Extract the (X, Y) coordinate from the center of the cell holding the provided text.  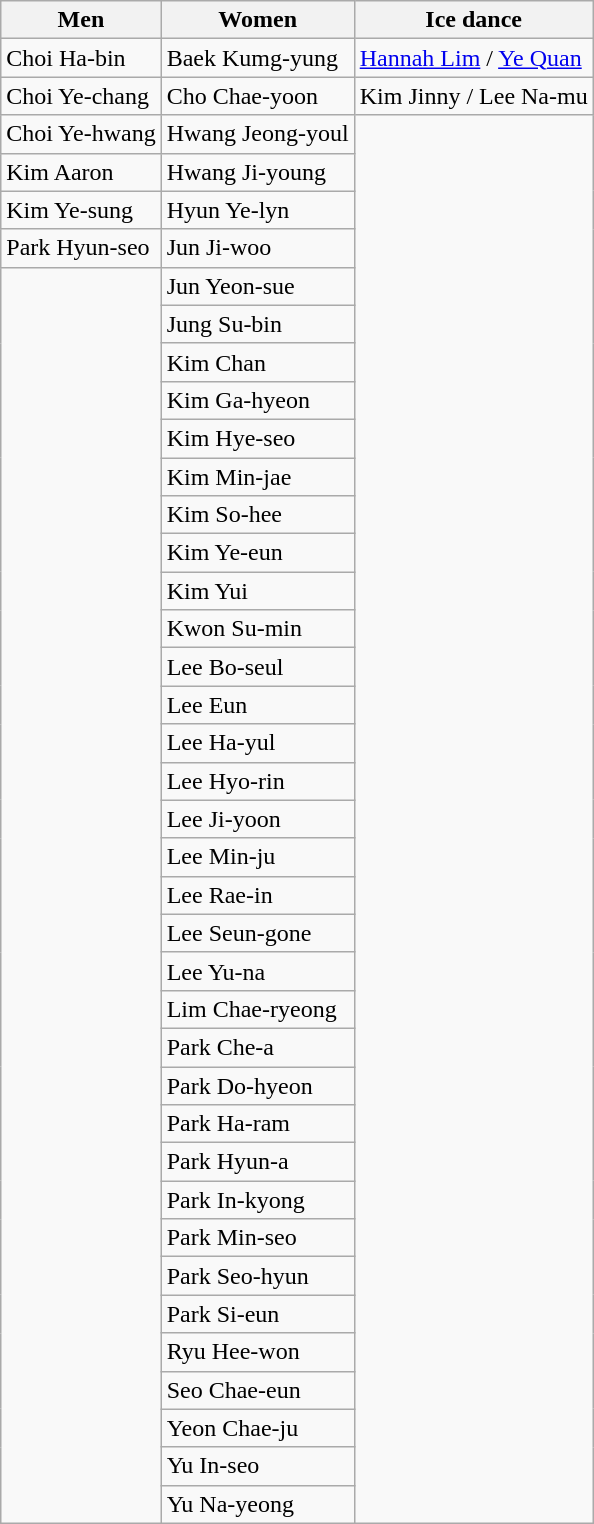
Kwon Su-min (258, 629)
Kim Yui (258, 591)
Lee Rae-in (258, 895)
Kim Ye-eun (258, 553)
Park Ha-ram (258, 1124)
Kim So-hee (258, 515)
Yu Na-yeong (258, 1504)
Kim Ga-hyeon (258, 400)
Kim Ye-sung (81, 210)
Kim Aaron (81, 172)
Park Che-a (258, 1047)
Lee Yu-na (258, 971)
Yu In-seo (258, 1466)
Lee Bo-seul (258, 667)
Yeon Chae-ju (258, 1428)
Jun Yeon-sue (258, 286)
Park Seo-hyun (258, 1276)
Choi Ye-hwang (81, 134)
Hwang Ji-young (258, 172)
Kim Jinny / Lee Na-mu (474, 96)
Park Min-seo (258, 1238)
Choi Ye-chang (81, 96)
Park Do-hyeon (258, 1085)
Seo Chae-eun (258, 1390)
Park Hyun-a (258, 1162)
Ryu Hee-won (258, 1352)
Ice dance (474, 20)
Jung Su-bin (258, 324)
Hannah Lim / Ye Quan (474, 58)
Lee Ji-yoon (258, 819)
Park Si-eun (258, 1314)
Kim Min-jae (258, 477)
Choi Ha-bin (81, 58)
Kim Chan (258, 362)
Lee Ha-yul (258, 743)
Park In-kyong (258, 1200)
Park Hyun-seo (81, 248)
Lim Chae-ryeong (258, 1009)
Cho Chae-yoon (258, 96)
Jun Ji-woo (258, 248)
Lee Hyo-rin (258, 781)
Hyun Ye-lyn (258, 210)
Lee Eun (258, 705)
Kim Hye-seo (258, 438)
Baek Kumg-yung (258, 58)
Lee Seun-gone (258, 933)
Hwang Jeong-youl (258, 134)
Women (258, 20)
Men (81, 20)
Lee Min-ju (258, 857)
